Capture the cell that displays the provided text and extract its (X, Y) central coordinate. 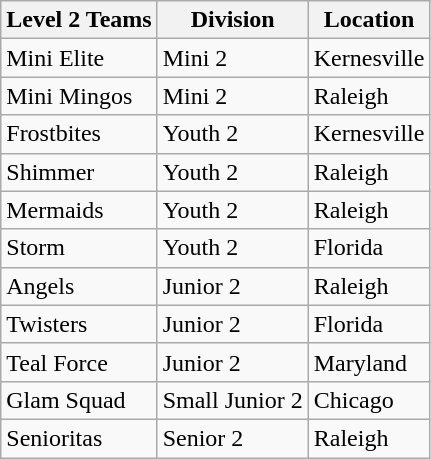
Division (232, 20)
Mermaids (79, 210)
Twisters (79, 324)
Mini Elite (79, 58)
Angels (79, 286)
Small Junior 2 (232, 400)
Mini Mingos (79, 96)
Senior 2 (232, 438)
Maryland (369, 362)
Location (369, 20)
Senioritas (79, 438)
Glam Squad (79, 400)
Frostbites (79, 134)
Level 2 Teams (79, 20)
Teal Force (79, 362)
Storm (79, 248)
Shimmer (79, 172)
Chicago (369, 400)
